Find where the given text appears and provide that cell's center as (x, y) coordinate. 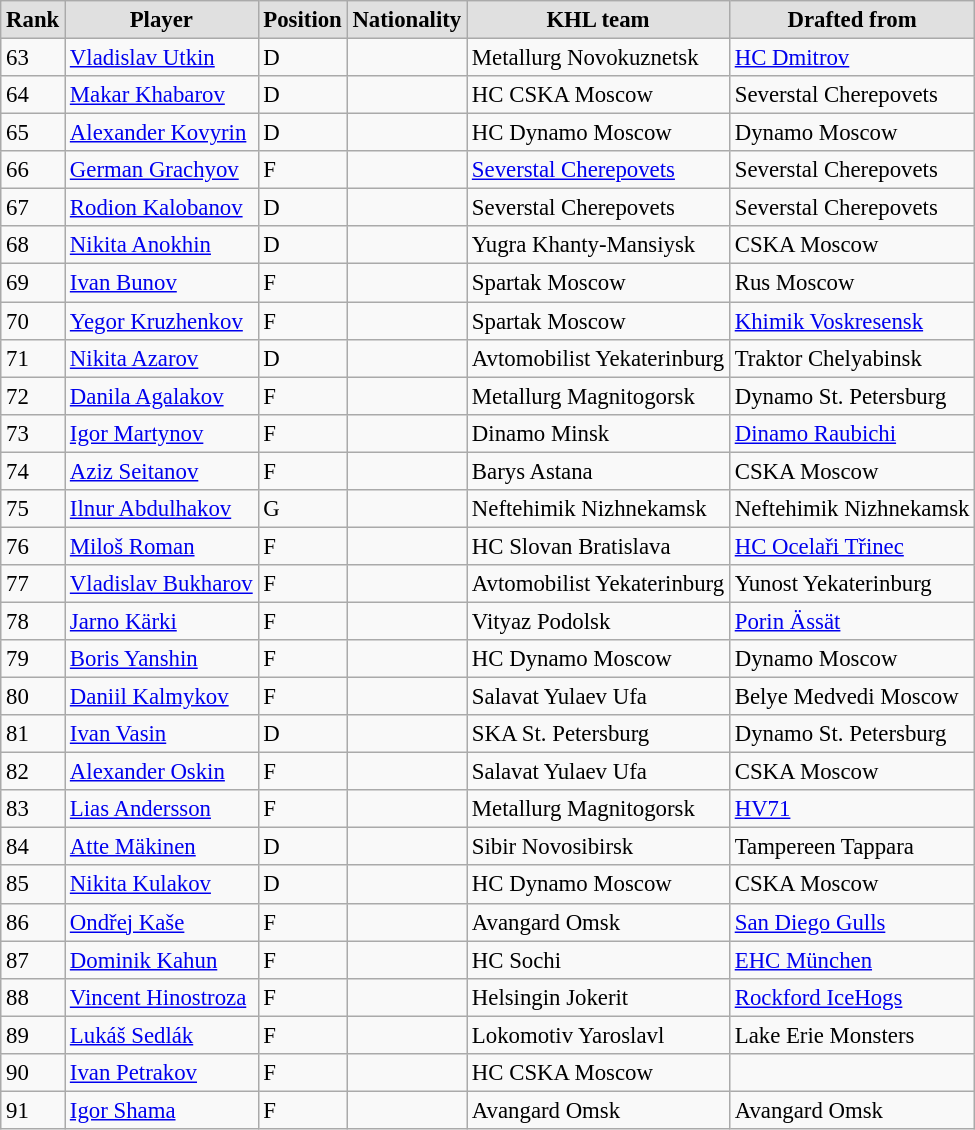
Yunost Yekaterinburg (852, 584)
Player (162, 20)
Vincent Hinostroza (162, 997)
Miloš Roman (162, 546)
86 (33, 922)
Drafted from (852, 20)
81 (33, 734)
72 (33, 396)
Ivan Bunov (162, 283)
Rank (33, 20)
83 (33, 809)
63 (33, 58)
Boris Yanshin (162, 659)
Lake Erie Monsters (852, 1035)
Danila Agalakov (162, 396)
Jarno Kärki (162, 621)
HC Sochi (598, 960)
G (302, 509)
71 (33, 358)
68 (33, 245)
Sibir Novosibirsk (598, 847)
78 (33, 621)
Lokomotiv Yaroslavl (598, 1035)
SKA St. Petersburg (598, 734)
66 (33, 170)
90 (33, 1073)
Yugra Khanty-Mansiysk (598, 245)
Igor Shama (162, 1110)
Metallurg Novokuznetsk (598, 58)
Rus Moscow (852, 283)
Vityaz Podolsk (598, 621)
HC Dmitrov (852, 58)
Position (302, 20)
67 (33, 208)
Vladislav Bukharov (162, 584)
Makar Khabarov (162, 95)
HC Ocelaři Třinec (852, 546)
76 (33, 546)
Ivan Vasin (162, 734)
74 (33, 471)
Dinamo Raubichi (852, 433)
84 (33, 847)
Belye Medvedi Moscow (852, 697)
Tampereen Tappara (852, 847)
Alexander Oskin (162, 772)
82 (33, 772)
Lukáš Sedlák (162, 1035)
Aziz Seitanov (162, 471)
Alexander Kovyrin (162, 133)
HC Slovan Bratislava (598, 546)
Yegor Kruzhenkov (162, 321)
Helsingin Jokerit (598, 997)
Atte Mäkinen (162, 847)
77 (33, 584)
Ilnur Abdulhakov (162, 509)
Nationality (406, 20)
EHC München (852, 960)
San Diego Gulls (852, 922)
70 (33, 321)
Nikita Anokhin (162, 245)
Nikita Azarov (162, 358)
Igor Martynov (162, 433)
German Grachyov (162, 170)
87 (33, 960)
85 (33, 885)
80 (33, 697)
Ivan Petrakov (162, 1073)
Rockford IceHogs (852, 997)
79 (33, 659)
Vladislav Utkin (162, 58)
Khimik Voskresensk (852, 321)
75 (33, 509)
91 (33, 1110)
Daniil Kalmykov (162, 697)
Porin Ässät (852, 621)
88 (33, 997)
Dinamo Minsk (598, 433)
73 (33, 433)
Traktor Chelyabinsk (852, 358)
89 (33, 1035)
Lias Andersson (162, 809)
Ondřej Kaše (162, 922)
Barys Astana (598, 471)
Nikita Kulakov (162, 885)
Dominik Kahun (162, 960)
KHL team (598, 20)
HV71 (852, 809)
Rodion Kalobanov (162, 208)
65 (33, 133)
69 (33, 283)
64 (33, 95)
